Scan for the cell matching the given text and deliver its [X, Y] coordinate at center. 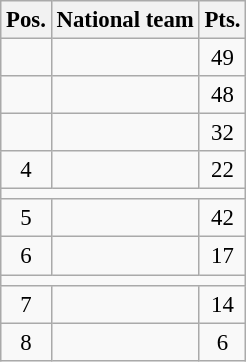
14 [222, 304]
Pos. [26, 20]
49 [222, 58]
7 [26, 304]
8 [26, 342]
22 [222, 170]
National team [125, 20]
48 [222, 95]
17 [222, 256]
4 [26, 170]
32 [222, 133]
42 [222, 219]
Pts. [222, 20]
5 [26, 219]
